For the text-containing cell, return its midpoint in [X, Y] coordinate format. 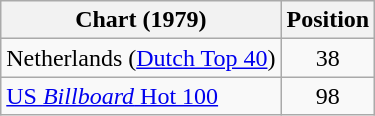
Chart (1979) [141, 20]
38 [328, 58]
Position [328, 20]
Netherlands (Dutch Top 40) [141, 58]
98 [328, 96]
US Billboard Hot 100 [141, 96]
